Provide the [x, y] coordinate of the cell's center where the given text is located.  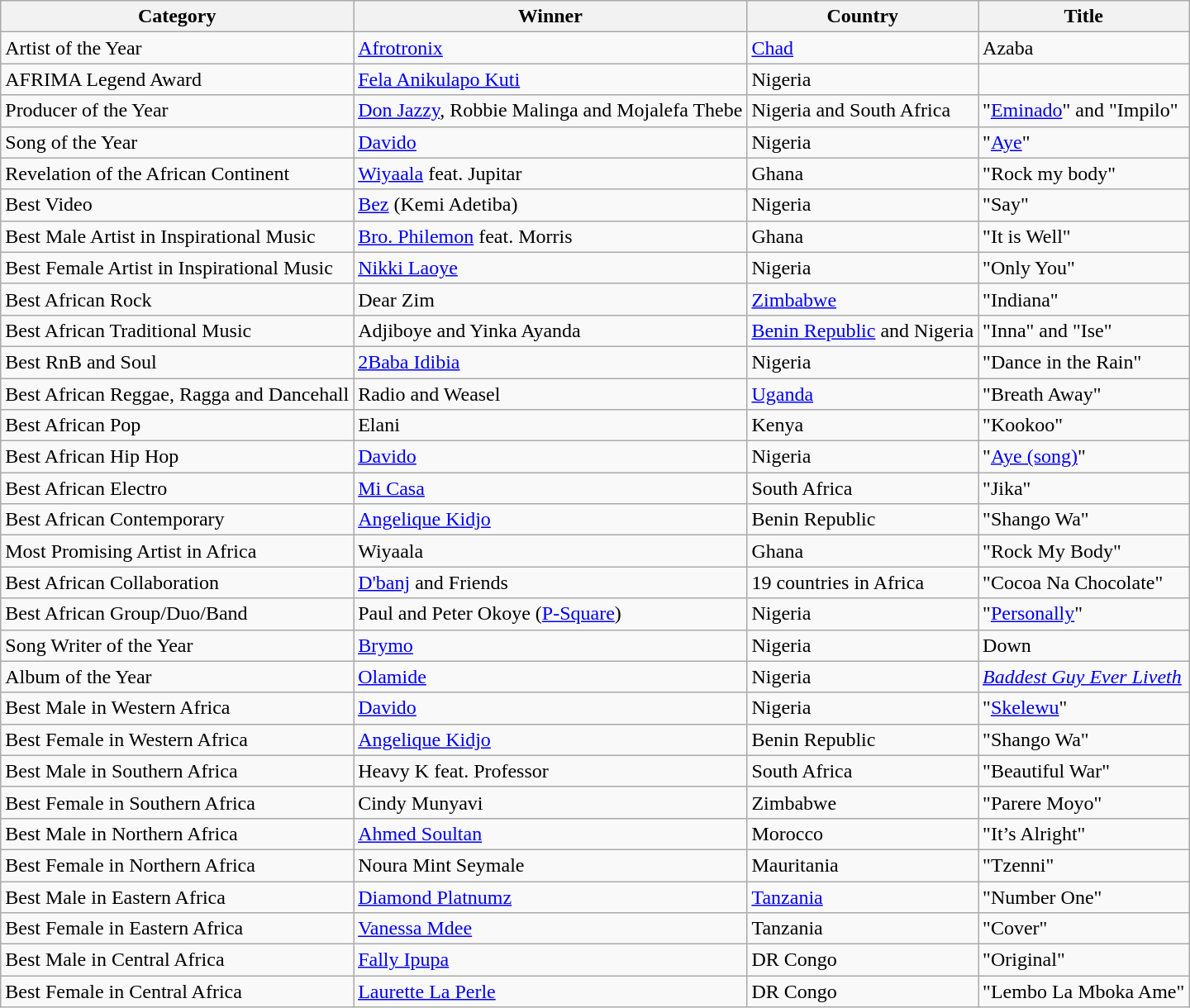
"Eminado" and "Impilo" [1084, 111]
Best Male in Northern Africa [177, 834]
"Original" [1084, 960]
Morocco [863, 834]
"Inna" and "Ise" [1084, 330]
Best Male in Western Africa [177, 708]
D'banj and Friends [550, 582]
Best African Pop [177, 426]
Best African Contemporary [177, 520]
2Baba Idibia [550, 362]
Best Male Artist in Inspirational Music [177, 236]
Country [863, 17]
Paul and Peter Okoye (P-Square) [550, 614]
Best Female Artist in Inspirational Music [177, 268]
"It’s Alright" [1084, 834]
Cindy Munyavi [550, 802]
Best Female in Central Africa [177, 991]
Baddest Guy Ever Liveth [1084, 677]
Don Jazzy, Robbie Malinga and Mojalefa Thebe [550, 111]
Radio and Weasel [550, 394]
Best African Collaboration [177, 582]
Nikki Laoye [550, 268]
Best Female in Western Africa [177, 739]
"Aye (song)" [1084, 457]
"Indiana" [1084, 299]
Best Male in Eastern Africa [177, 896]
Best Female in Northern Africa [177, 865]
Best African Hip Hop [177, 457]
Bez (Kemi Adetiba) [550, 205]
"Skelewu" [1084, 708]
Mauritania [863, 865]
Afrotronix [550, 48]
Noura Mint Seymale [550, 865]
"Parere Moyo" [1084, 802]
Artist of the Year [177, 48]
Benin Republic and Nigeria [863, 330]
Heavy K feat. Professor [550, 771]
Dear Zim [550, 299]
"Kookoo" [1084, 426]
Most Promising Artist in Africa [177, 551]
Diamond Platnumz [550, 896]
"Lembo La Mboka Ame" [1084, 991]
Uganda [863, 394]
"Say" [1084, 205]
Category [177, 17]
"It is Well" [1084, 236]
Fally Ipupa [550, 960]
Best Female in Eastern Africa [177, 929]
Nigeria and South Africa [863, 111]
Olamide [550, 677]
"Dance in the Rain" [1084, 362]
Best African Rock [177, 299]
"Tzenni" [1084, 865]
AFRIMA Legend Award [177, 79]
Elani [550, 426]
Best African Electro [177, 488]
"Cover" [1084, 929]
Vanessa Mdee [550, 929]
"Beautiful War" [1084, 771]
Bro. Philemon feat. Morris [550, 236]
"Personally" [1084, 614]
Song of the Year [177, 142]
"Rock My Body" [1084, 551]
"Only You" [1084, 268]
Mi Casa [550, 488]
Producer of the Year [177, 111]
Laurette La Perle [550, 991]
Best Male in Southern Africa [177, 771]
Fela Anikulapo Kuti [550, 79]
"Jika" [1084, 488]
Kenya [863, 426]
Album of the Year [177, 677]
Chad [863, 48]
Ahmed Soultan [550, 834]
Down [1084, 645]
Wiyaala [550, 551]
Winner [550, 17]
Azaba [1084, 48]
Best Female in Southern Africa [177, 802]
Revelation of the African Continent [177, 174]
"Aye" [1084, 142]
Best African Traditional Music [177, 330]
"Number One" [1084, 896]
"Rock my body" [1084, 174]
"Breath Away" [1084, 394]
Best Video [177, 205]
Wiyaala feat. Jupitar [550, 174]
Best African Reggae, Ragga and Dancehall [177, 394]
19 countries in Africa [863, 582]
Brymo [550, 645]
Best African Group/Duo/Band [177, 614]
Best Male in Central Africa [177, 960]
"Cocoa Na Chocolate" [1084, 582]
Adjiboye and Yinka Ayanda [550, 330]
Title [1084, 17]
Song Writer of the Year [177, 645]
Best RnB and Soul [177, 362]
